Return (x, y) of the center of cell containing provided text 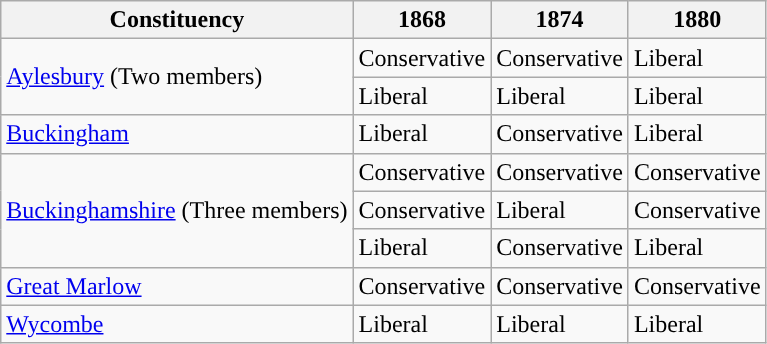
1880 (697, 20)
1868 (422, 20)
Aylesbury (Two members) (177, 77)
Great Marlow (177, 286)
Wycombe (177, 324)
Buckinghamshire (Three members) (177, 210)
Constituency (177, 20)
1874 (560, 20)
Buckingham (177, 134)
